Search for the cell housing the specified text and yield its (X, Y) center coordinate. 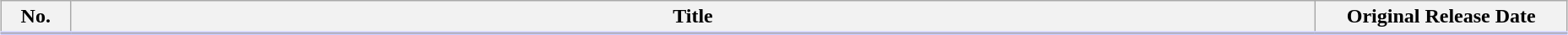
No. (35, 17)
Title (693, 17)
Original Release Date (1441, 17)
